Extract the [x, y] coordinate from the center of the cell holding the provided text.  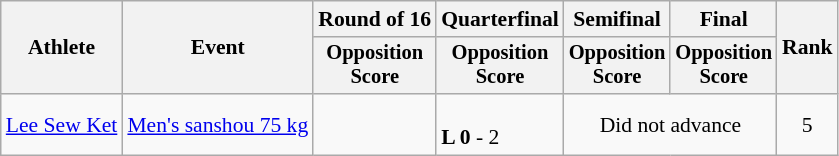
Event [218, 48]
Men's sanshou 75 kg [218, 124]
Rank [808, 48]
Did not advance [670, 124]
Round of 16 [374, 19]
Final [724, 19]
Semifinal [618, 19]
Athlete [62, 48]
L 0 - 2 [500, 124]
Quarterfinal [500, 19]
Lee Sew Ket [62, 124]
5 [808, 124]
